Capture the cell that displays the provided text and extract its (X, Y) central coordinate. 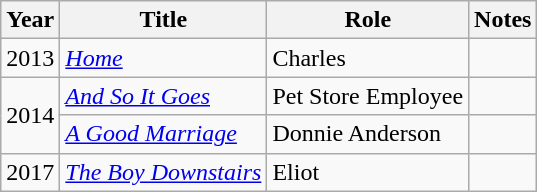
Home (164, 58)
2014 (30, 115)
And So It Goes (164, 96)
2017 (30, 172)
Eliot (368, 172)
A Good Marriage (164, 134)
Title (164, 20)
The Boy Downstairs (164, 172)
Charles (368, 58)
2013 (30, 58)
Pet Store Employee (368, 96)
Role (368, 20)
Donnie Anderson (368, 134)
Notes (503, 20)
Year (30, 20)
